For the text-containing cell, return its midpoint in [x, y] coordinate format. 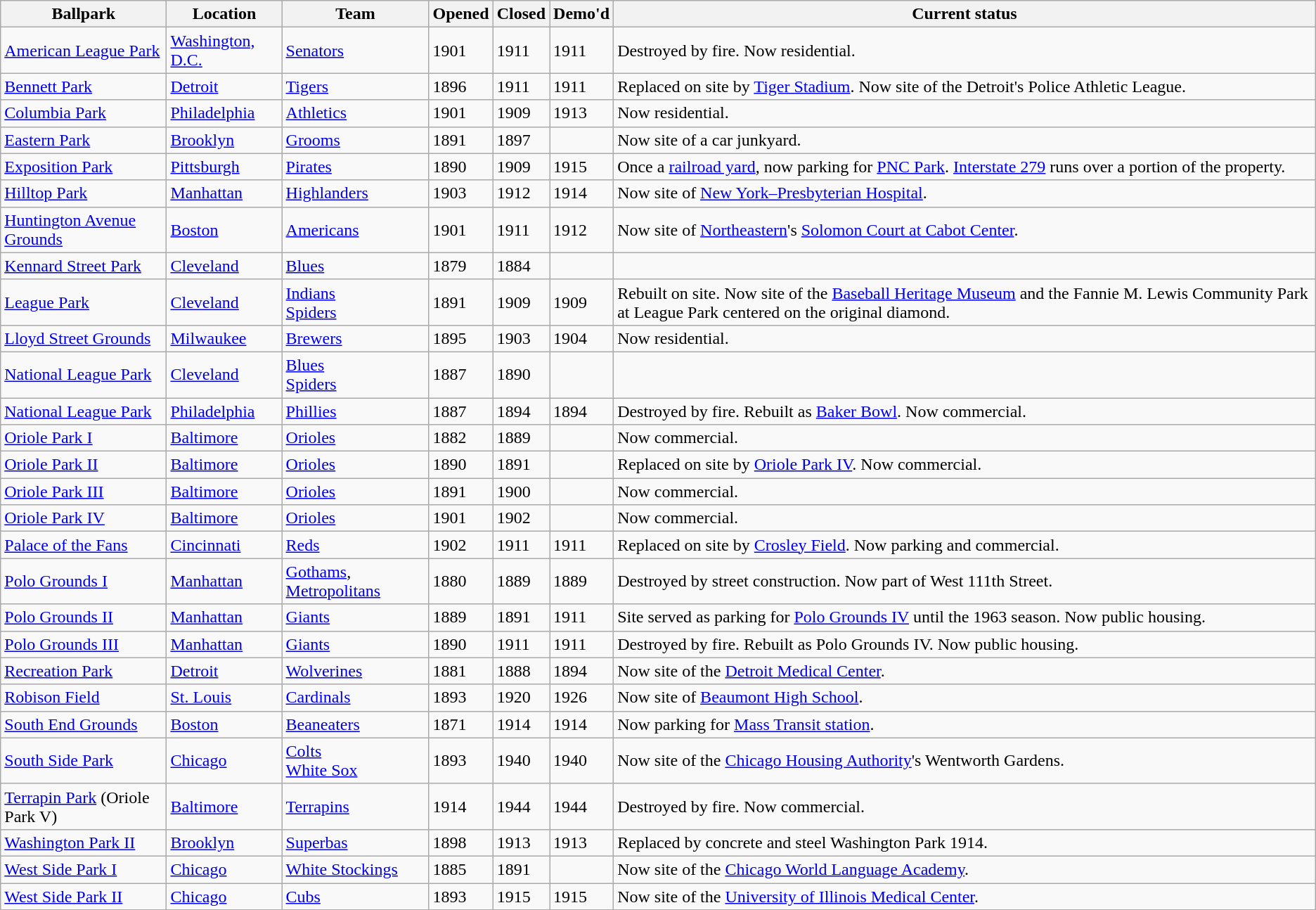
West Side Park II [84, 897]
1871 [461, 724]
Washington, D.C. [224, 51]
Gothams, Metropolitans [356, 581]
Palace of the Fans [84, 545]
Oriole Park III [84, 492]
1881 [461, 671]
Americans [356, 229]
Now parking for Mass Transit station. [965, 724]
Athletics [356, 113]
Current status [965, 14]
Kennard Street Park [84, 266]
Once a railroad yard, now parking for PNC Park. Interstate 279 runs over a portion of the property. [965, 167]
Demo'd [582, 14]
St. Louis [224, 698]
Phillies [356, 411]
Replaced on site by Tiger Stadium. Now site of the Detroit's Police Athletic League. [965, 86]
1896 [461, 86]
Now site of the Chicago Housing Authority's Wentworth Gardens. [965, 761]
Replaced by concrete and steel Washington Park 1914. [965, 842]
1882 [461, 438]
Site served as parking for Polo Grounds IV until the 1963 season. Now public housing. [965, 617]
Hilltop Park [84, 193]
Destroyed by fire. Now residential. [965, 51]
Tigers [356, 86]
Closed [521, 14]
Huntington Avenue Grounds [84, 229]
Oriole Park II [84, 465]
Location [224, 14]
Now site of the Chicago World Language Academy. [965, 869]
Replaced on site by Crosley Field. Now parking and commercial. [965, 545]
Bennett Park [84, 86]
West Side Park I [84, 869]
Senators [356, 51]
Beaneaters [356, 724]
Robison Field [84, 698]
Destroyed by fire. Rebuilt as Baker Bowl. Now commercial. [965, 411]
Recreation Park [84, 671]
Superbas [356, 842]
Pirates [356, 167]
Cubs [356, 897]
Washington Park II [84, 842]
Team [356, 14]
ColtsWhite Sox [356, 761]
Polo Grounds III [84, 644]
Destroyed by street construction. Now part of West 111th Street. [965, 581]
Opened [461, 14]
1888 [521, 671]
Terrapins [356, 806]
Reds [356, 545]
1880 [461, 581]
Columbia Park [84, 113]
White Stockings [356, 869]
Brewers [356, 338]
Eastern Park [84, 140]
Highlanders [356, 193]
Cincinnati [224, 545]
Now site of New York–Presbyterian Hospital. [965, 193]
Oriole Park I [84, 438]
Pittsburgh [224, 167]
Rebuilt on site. Now site of the Baseball Heritage Museum and the Fannie M. Lewis Community Park at League Park centered on the original diamond. [965, 302]
1897 [521, 140]
1904 [582, 338]
Lloyd Street Grounds [84, 338]
Oriole Park IV [84, 518]
1879 [461, 266]
Polo Grounds II [84, 617]
Now site of the Detroit Medical Center. [965, 671]
IndiansSpiders [356, 302]
1884 [521, 266]
1885 [461, 869]
Cardinals [356, 698]
Blues [356, 266]
Wolverines [356, 671]
Grooms [356, 140]
BluesSpiders [356, 374]
Replaced on site by Oriole Park IV. Now commercial. [965, 465]
Now site of a car junkyard. [965, 140]
American League Park [84, 51]
South Side Park [84, 761]
1895 [461, 338]
Polo Grounds I [84, 581]
1920 [521, 698]
1926 [582, 698]
1898 [461, 842]
Ballpark [84, 14]
1900 [521, 492]
Exposition Park [84, 167]
Now site of Northeastern's Solomon Court at Cabot Center. [965, 229]
Destroyed by fire. Rebuilt as Polo Grounds IV. Now public housing. [965, 644]
Terrapin Park (Oriole Park V) [84, 806]
South End Grounds [84, 724]
Milwaukee [224, 338]
Now site of the University of Illinois Medical Center. [965, 897]
League Park [84, 302]
Destroyed by fire. Now commercial. [965, 806]
Now site of Beaumont High School. [965, 698]
